Find where the given text appears and provide that cell's center as [X, Y] coordinate. 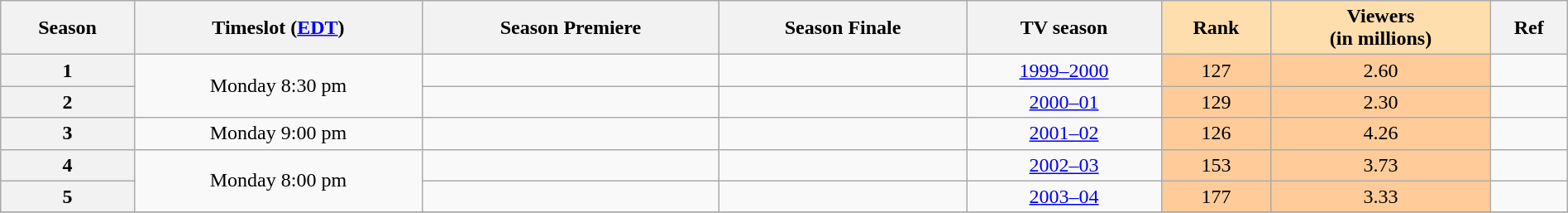
3.73 [1381, 165]
5 [68, 196]
129 [1216, 102]
3 [68, 133]
127 [1216, 70]
2002–03 [1064, 165]
Ref [1528, 28]
Season [68, 28]
3.33 [1381, 196]
Monday 8:30 pm [278, 86]
2.30 [1381, 102]
1 [68, 70]
177 [1216, 196]
Season Finale [843, 28]
126 [1216, 133]
2003–04 [1064, 196]
TV season [1064, 28]
4 [68, 165]
1999–2000 [1064, 70]
2001–02 [1064, 133]
Rank [1216, 28]
153 [1216, 165]
2 [68, 102]
Season Premiere [571, 28]
Monday 9:00 pm [278, 133]
2000–01 [1064, 102]
Viewers(in millions) [1381, 28]
Timeslot (EDT) [278, 28]
4.26 [1381, 133]
2.60 [1381, 70]
Monday 8:00 pm [278, 181]
